From the cell containing the given text, extract its center point as (x, y) coordinate. 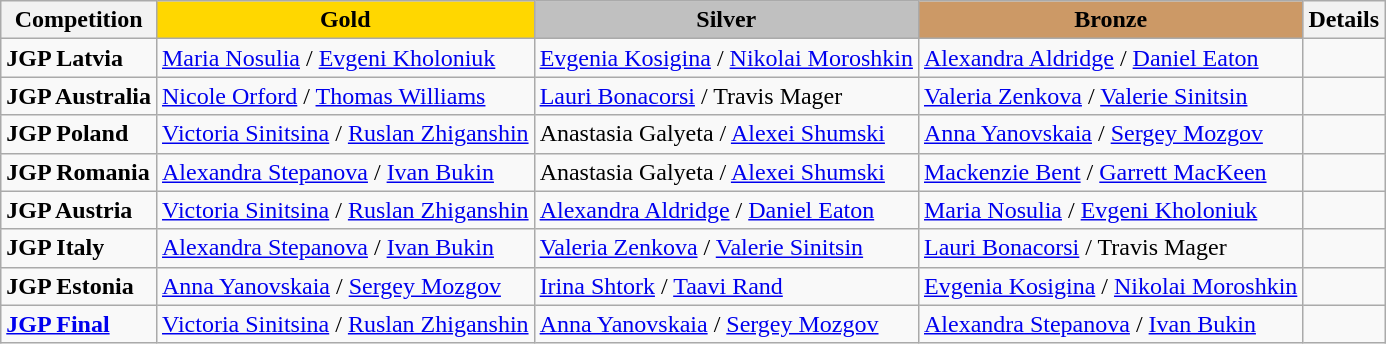
Competition (79, 20)
JGP Estonia (79, 286)
JGP Final (79, 324)
JGP Poland (79, 134)
Irina Shtork / Taavi Rand (726, 286)
Silver (726, 20)
JGP Austria (79, 210)
JGP Latvia (79, 58)
Details (1344, 20)
Mackenzie Bent / Garrett MacKeen (1110, 172)
JGP Italy (79, 248)
JGP Australia (79, 96)
Bronze (1110, 20)
Gold (345, 20)
Nicole Orford / Thomas Williams (345, 96)
JGP Romania (79, 172)
